For the text-containing cell, return its midpoint in [x, y] coordinate format. 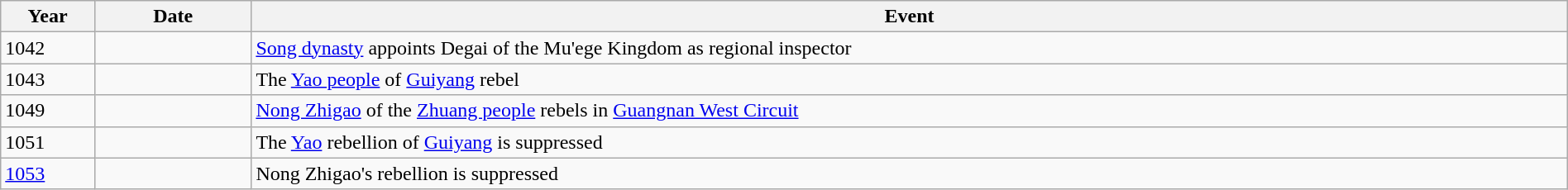
Event [910, 17]
1049 [48, 111]
The Yao rebellion of Guiyang is suppressed [910, 142]
Date [172, 17]
Nong Zhigao's rebellion is suppressed [910, 173]
Nong Zhigao of the Zhuang people rebels in Guangnan West Circuit [910, 111]
Year [48, 17]
Song dynasty appoints Degai of the Mu'ege Kingdom as regional inspector [910, 48]
1051 [48, 142]
1043 [48, 79]
1053 [48, 173]
The Yao people of Guiyang rebel [910, 79]
1042 [48, 48]
